Return (x, y) of the center of cell containing provided text 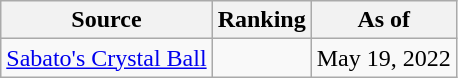
As of (384, 20)
Source (106, 20)
May 19, 2022 (384, 58)
Sabato's Crystal Ball (106, 58)
Ranking (262, 20)
